Identify which cell holds the provided text, then report its [x, y] central coordinate. 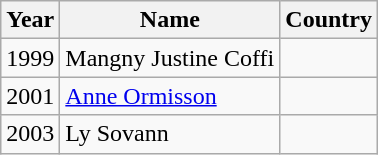
Mangny Justine Coffi [170, 58]
Anne Ormisson [170, 96]
Country [329, 20]
2003 [30, 134]
1999 [30, 58]
Name [170, 20]
Year [30, 20]
Ly Sovann [170, 134]
2001 [30, 96]
